Provide the [x, y] coordinate of the cell's center where the given text is located.  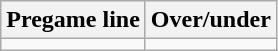
Over/under [210, 20]
Pregame line [74, 20]
